Provide the [x, y] coordinate of the cell's center where the given text is located.  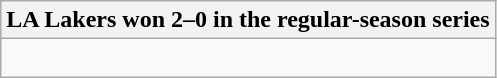
LA Lakers won 2–0 in the regular-season series [248, 20]
